Return the [x, y] coordinate for the center point of the cell that contains the specified text.  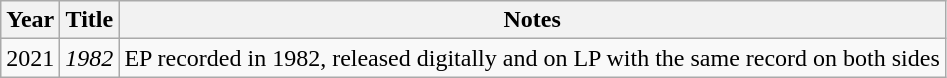
Year [30, 20]
1982 [90, 58]
Notes [532, 20]
EP recorded in 1982, released digitally and on LP with the same record on both sides [532, 58]
Title [90, 20]
2021 [30, 58]
